Determine the (x, y) coordinate at the center of the cell enclosing the given text.  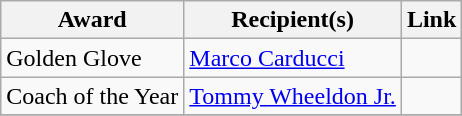
Coach of the Year (92, 96)
Recipient(s) (293, 20)
Marco Carducci (293, 58)
Link (431, 20)
Tommy Wheeldon Jr. (293, 96)
Golden Glove (92, 58)
Award (92, 20)
